Output the (X, Y) coordinate of the center of the cell containing the given text.  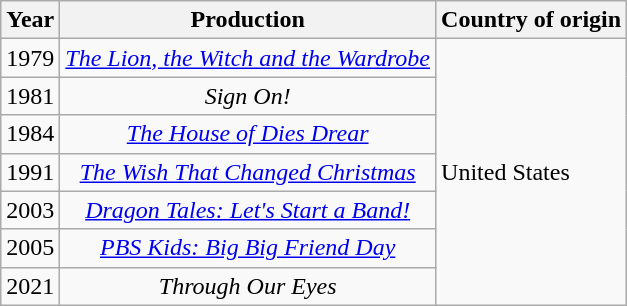
Country of origin (532, 20)
1979 (30, 58)
1991 (30, 172)
2003 (30, 210)
The Wish That Changed Christmas (248, 172)
2021 (30, 286)
1981 (30, 96)
Production (248, 20)
2005 (30, 248)
1984 (30, 134)
Year (30, 20)
PBS Kids: Big Big Friend Day (248, 248)
Sign On! (248, 96)
The House of Dies Drear (248, 134)
Dragon Tales: Let's Start a Band! (248, 210)
The Lion, the Witch and the Wardrobe (248, 58)
United States (532, 172)
Through Our Eyes (248, 286)
